Output the [X, Y] coordinate of the center of the cell containing the given text.  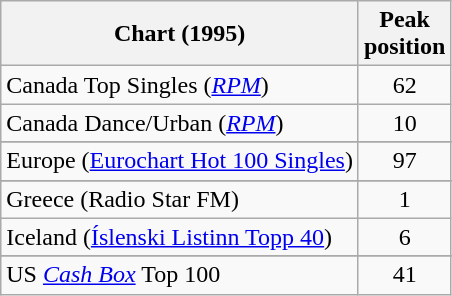
Iceland (Íslenski Listinn Topp 40) [180, 237]
Canada Dance/Urban (RPM) [180, 123]
Peakposition [404, 34]
41 [404, 275]
62 [404, 85]
6 [404, 237]
1 [404, 199]
Greece (Radio Star FM) [180, 199]
Canada Top Singles (RPM) [180, 85]
Chart (1995) [180, 34]
97 [404, 161]
Europe (Eurochart Hot 100 Singles) [180, 161]
10 [404, 123]
US Cash Box Top 100 [180, 275]
